Find where the given text appears and provide that cell's center as [X, Y] coordinate. 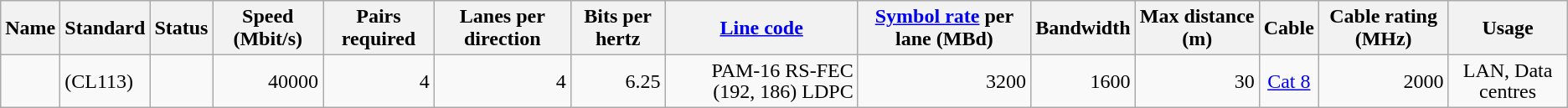
6.25 [618, 81]
Cat 8 [1288, 81]
PAM-16 RS-FEC (192, 186) LDPC [761, 81]
Max distance (m) [1197, 28]
Standard [106, 28]
LAN, Data centres [1508, 81]
Lanes per direction [503, 28]
Symbol rate per lane (MBd) [944, 28]
40000 [268, 81]
Cable [1288, 28]
Status [181, 28]
Pairs required [379, 28]
(CL113) [106, 81]
2000 [1384, 81]
1600 [1083, 81]
3200 [944, 81]
Bandwidth [1083, 28]
Line code [761, 28]
30 [1197, 81]
Usage [1508, 28]
Speed (Mbit/s) [268, 28]
Cable rating (MHz) [1384, 28]
Name [30, 28]
Bits per hertz [618, 28]
